Detect which cell encompasses the target text, then output its [X, Y] center coordinate. 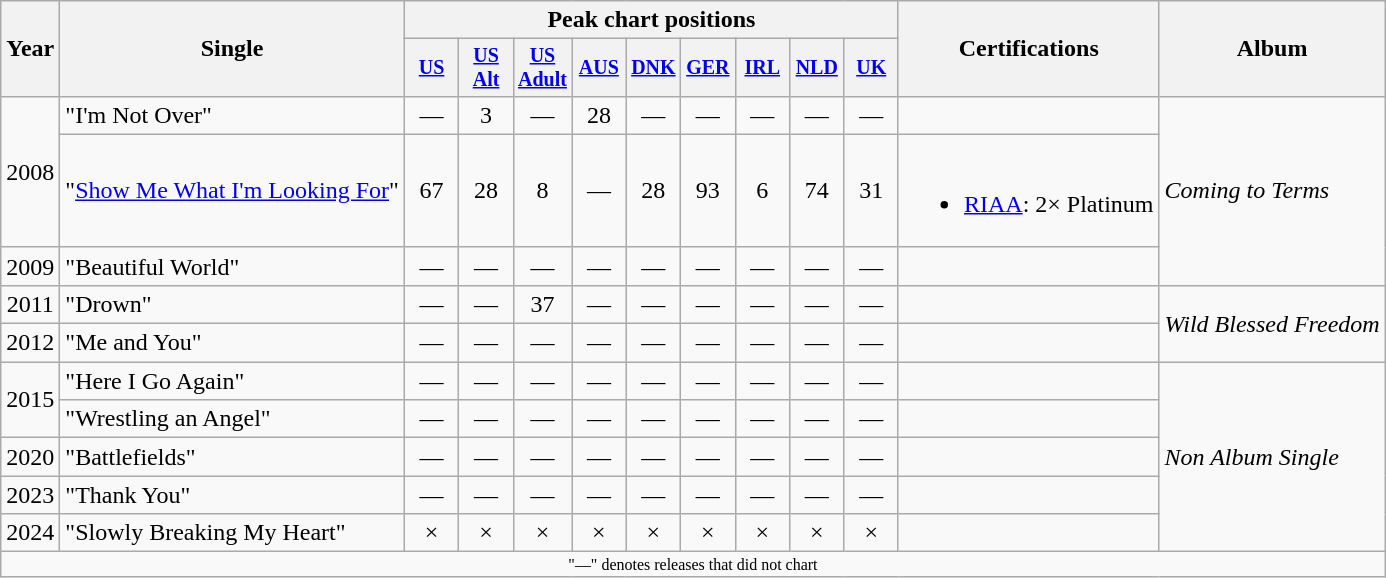
2024 [30, 533]
UK [871, 68]
"Here I Go Again" [232, 381]
Peak chart positions [651, 20]
74 [817, 190]
93 [708, 190]
Wild Blessed Freedom [1272, 323]
Coming to Terms [1272, 190]
Non Album Single [1272, 457]
US [431, 68]
Album [1272, 49]
"Beautiful World" [232, 266]
2008 [30, 172]
USAlt [486, 68]
Year [30, 49]
DNK [653, 68]
NLD [817, 68]
37 [542, 304]
"Show Me What I'm Looking For" [232, 190]
"Me and You" [232, 343]
GER [708, 68]
"Wrestling an Angel" [232, 419]
"Drown" [232, 304]
USAdult [542, 68]
Certifications [1028, 49]
2012 [30, 343]
3 [486, 115]
2011 [30, 304]
"Thank You" [232, 495]
RIAA: 2× Platinum [1028, 190]
31 [871, 190]
Single [232, 49]
2020 [30, 457]
"I'm Not Over" [232, 115]
AUS [599, 68]
67 [431, 190]
8 [542, 190]
"Slowly Breaking My Heart" [232, 533]
2015 [30, 400]
2023 [30, 495]
2009 [30, 266]
"Battlefields" [232, 457]
6 [762, 190]
IRL [762, 68]
"—" denotes releases that did not chart [693, 564]
